Identify which cell holds the provided text, then report its (X, Y) central coordinate. 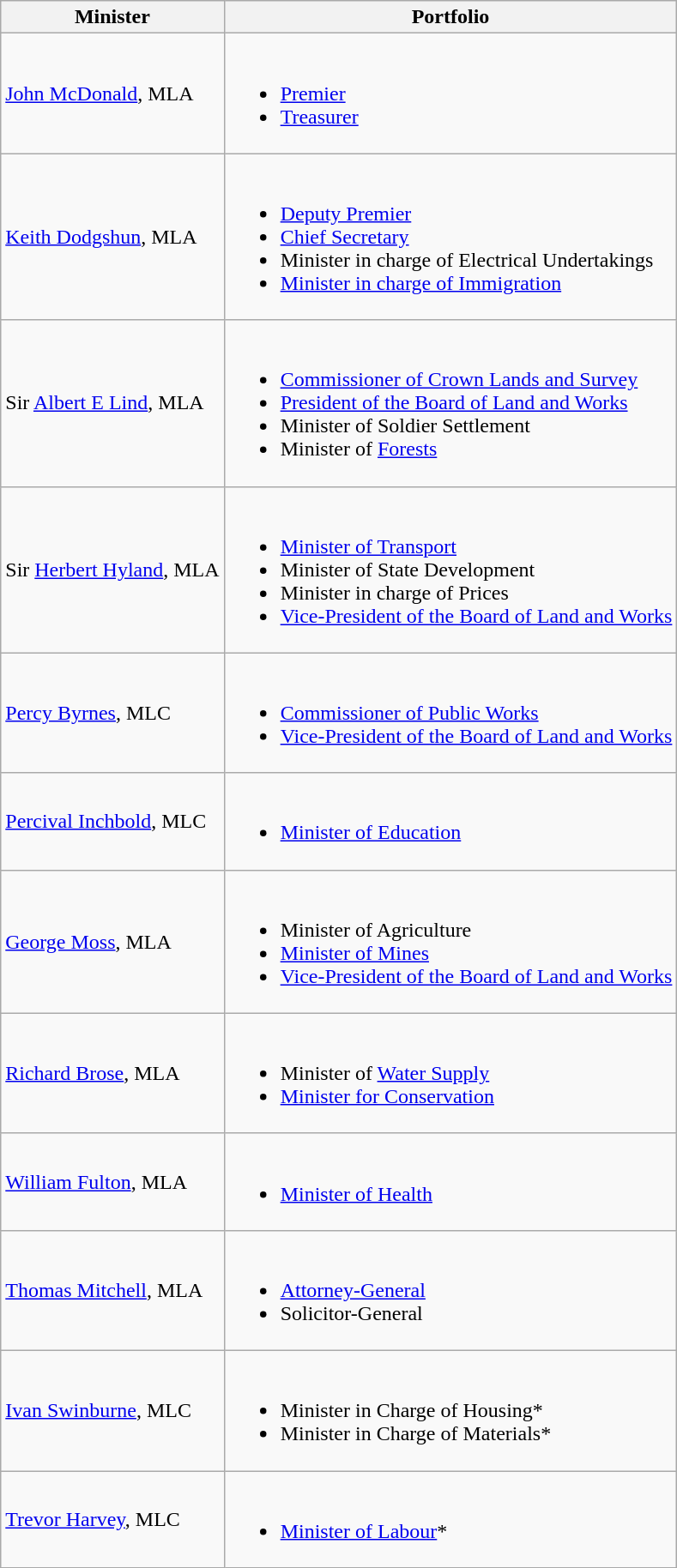
Commissioner of Public WorksVice-President of the Board of Land and Works (450, 713)
Richard Brose, MLA (112, 1073)
Minister (112, 17)
Sir Herbert Hyland, MLA (112, 570)
Minister of Water SupplyMinister for Conservation (450, 1073)
Thomas Mitchell, MLA (112, 1290)
Deputy PremierChief SecretaryMinister in charge of Electrical UndertakingsMinister in charge of Immigration (450, 237)
Minister of TransportMinister of State DevelopmentMinister in charge of PricesVice-President of the Board of Land and Works (450, 570)
Minister of Education (450, 822)
George Moss, MLA (112, 942)
Trevor Harvey, MLC (112, 1518)
Minister of Health (450, 1182)
Sir Albert E Lind, MLA (112, 403)
William Fulton, MLA (112, 1182)
John McDonald, MLA (112, 93)
Minister of Labour* (450, 1518)
Commissioner of Crown Lands and SurveyPresident of the Board of Land and WorksMinister of Soldier SettlementMinister of Forests (450, 403)
PremierTreasurer (450, 93)
Minister of AgricultureMinister of MinesVice-President of the Board of Land and Works (450, 942)
Keith Dodgshun, MLA (112, 237)
Attorney-GeneralSolicitor-General (450, 1290)
Minister in Charge of Housing*Minister in Charge of Materials* (450, 1410)
Portfolio (450, 17)
Percy Byrnes, MLC (112, 713)
Percival Inchbold, MLC (112, 822)
Ivan Swinburne, MLC (112, 1410)
